Return the [X, Y] coordinate for the center point of the cell that contains the specified text.  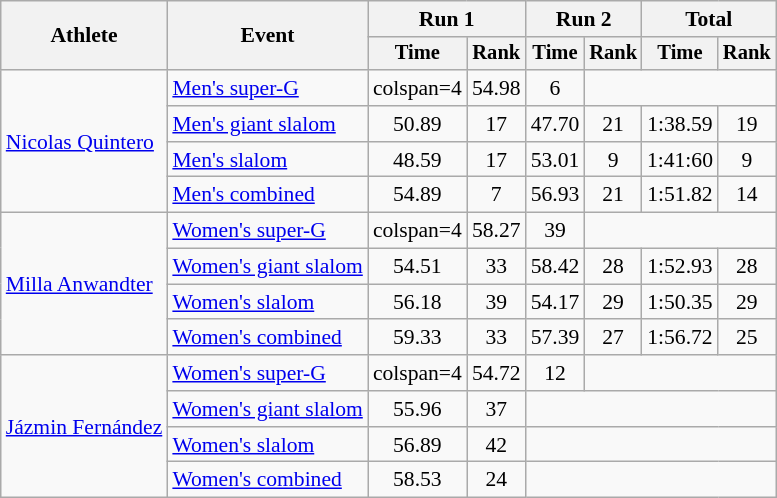
57.39 [556, 338]
54.17 [556, 302]
19 [747, 124]
Run 1 [447, 19]
1:41:60 [680, 160]
Men's slalom [268, 160]
Nicolas Quintero [84, 141]
54.89 [418, 195]
48.59 [418, 160]
58.53 [418, 480]
54.98 [496, 88]
Men's combined [268, 195]
54.72 [496, 373]
7 [496, 195]
Jázmin Fernández [84, 426]
Athlete [84, 36]
56.18 [418, 302]
59.33 [418, 338]
56.89 [418, 445]
1:52.93 [680, 267]
25 [747, 338]
42 [496, 445]
Event [268, 36]
50.89 [418, 124]
1:56.72 [680, 338]
58.42 [556, 267]
55.96 [418, 409]
54.51 [418, 267]
6 [556, 88]
Men's giant slalom [268, 124]
Run 2 [584, 19]
Total [709, 19]
1:51.82 [680, 195]
37 [496, 409]
Men's super-G [268, 88]
1:50.35 [680, 302]
12 [556, 373]
24 [496, 480]
1:38.59 [680, 124]
14 [747, 195]
58.27 [496, 231]
56.93 [556, 195]
47.70 [556, 124]
53.01 [556, 160]
27 [613, 338]
Milla Anwandter [84, 284]
